Pinpoint the cell where the given text exists, returning its (x, y) midpoint coordinate. 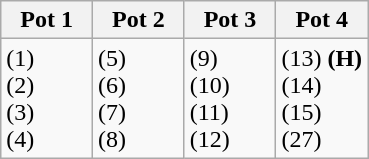
Pot 3 (230, 20)
(9) (10) (11) (12) (230, 98)
Pot 4 (322, 20)
Pot 2 (138, 20)
(5) (6) (7) (8) (138, 98)
(1) (2) (3) (4) (47, 98)
Pot 1 (47, 20)
(13) (H) (14) (15) (27) (322, 98)
